Pinpoint the cell where the given text exists, returning its (x, y) midpoint coordinate. 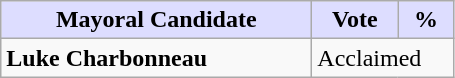
Acclaimed (383, 58)
% (426, 20)
Luke Charbonneau (156, 58)
Vote (355, 20)
Mayoral Candidate (156, 20)
